Search for the cell housing the specified text and yield its (x, y) center coordinate. 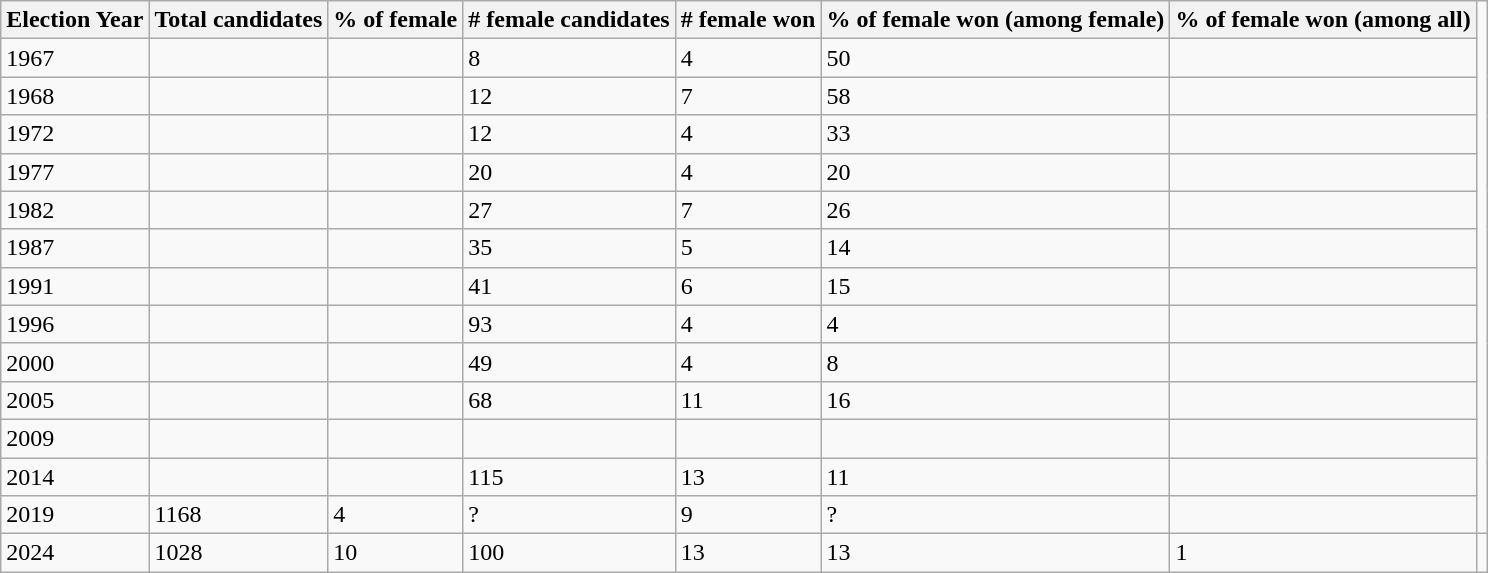
93 (569, 324)
% of female won (among all) (1323, 20)
# female won (748, 20)
50 (996, 58)
27 (569, 210)
49 (569, 362)
16 (996, 400)
26 (996, 210)
1968 (75, 96)
33 (996, 134)
1977 (75, 172)
1972 (75, 134)
68 (569, 400)
1967 (75, 58)
Total candidates (238, 20)
1996 (75, 324)
1168 (238, 515)
15 (996, 286)
2009 (75, 438)
115 (569, 477)
2000 (75, 362)
1982 (75, 210)
% of female (396, 20)
9 (748, 515)
10 (396, 553)
2014 (75, 477)
2019 (75, 515)
1987 (75, 248)
5 (748, 248)
100 (569, 553)
2005 (75, 400)
2024 (75, 553)
Election Year (75, 20)
1 (1323, 553)
58 (996, 96)
# female candidates (569, 20)
1991 (75, 286)
1028 (238, 553)
41 (569, 286)
% of female won (among female) (996, 20)
6 (748, 286)
35 (569, 248)
14 (996, 248)
